Provide the [X, Y] coordinate of the cell's center where the given text is located.  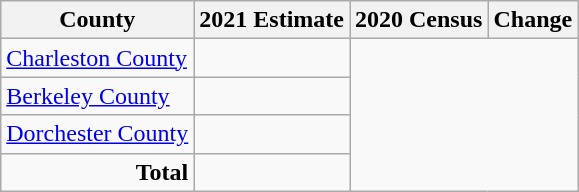
Dorchester County [98, 134]
2021 Estimate [272, 20]
County [98, 20]
Total [98, 172]
2020 Census [419, 20]
Charleston County [98, 58]
Change [533, 20]
Berkeley County [98, 96]
